Pinpoint the cell where the given text exists, returning its [X, Y] midpoint coordinate. 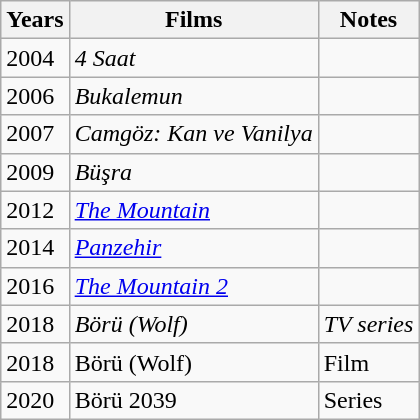
2014 [35, 248]
The Mountain [194, 210]
2012 [35, 210]
2006 [35, 96]
Panzehir [194, 248]
2004 [35, 58]
Börü 2039 [194, 400]
2009 [35, 172]
Film [368, 362]
2016 [35, 286]
Notes [368, 20]
Büşra [194, 172]
2007 [35, 134]
4 Saat [194, 58]
Films [194, 20]
Camgöz: Kan ve Vanilya [194, 134]
Bukalemun [194, 96]
TV series [368, 324]
The Mountain 2 [194, 286]
2020 [35, 400]
Years [35, 20]
Series [368, 400]
